Capture the cell that displays the provided text and extract its (x, y) central coordinate. 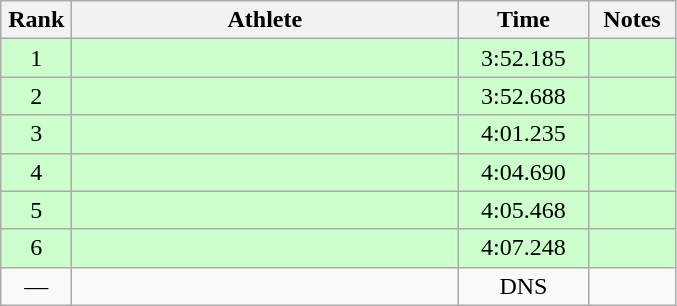
3 (36, 134)
1 (36, 58)
6 (36, 248)
Athlete (265, 20)
3:52.185 (524, 58)
5 (36, 210)
— (36, 286)
Notes (632, 20)
4:07.248 (524, 248)
4:01.235 (524, 134)
4:04.690 (524, 172)
3:52.688 (524, 96)
4 (36, 172)
4:05.468 (524, 210)
Time (524, 20)
2 (36, 96)
DNS (524, 286)
Rank (36, 20)
